Scan for the cell matching the given text and deliver its [x, y] coordinate at center. 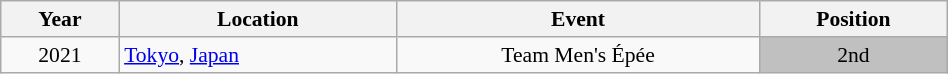
Team Men's Épée [578, 55]
Event [578, 19]
Location [258, 19]
Year [60, 19]
Tokyo, Japan [258, 55]
2nd [854, 55]
Position [854, 19]
2021 [60, 55]
